Provide the [X, Y] coordinate of the cell's center where the given text is located.  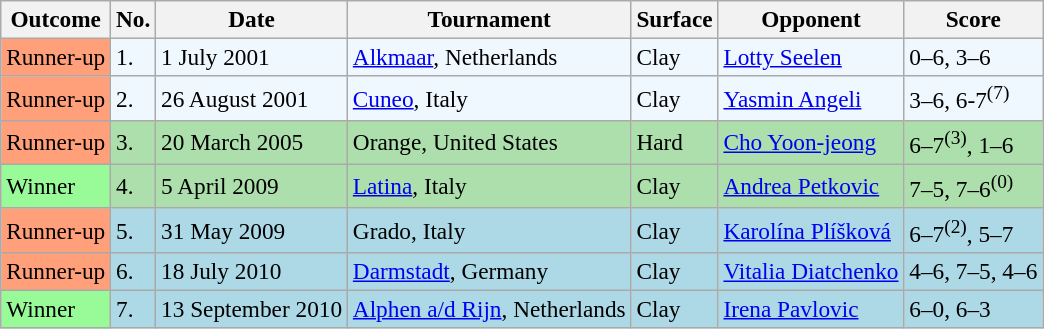
1. [134, 57]
31 May 2009 [252, 230]
No. [134, 19]
7. [134, 309]
Yasmin Angeli [811, 98]
Outcome [56, 19]
Tournament [489, 19]
Irena Pavlovic [811, 309]
2. [134, 98]
1 July 2001 [252, 57]
6–0, 6–3 [974, 309]
6–7(2), 5–7 [974, 230]
26 August 2001 [252, 98]
4. [134, 186]
0–6, 3–6 [974, 57]
5 April 2009 [252, 186]
Grado, Italy [489, 230]
Surface [674, 19]
13 September 2010 [252, 309]
Karolína Plíšková [811, 230]
Opponent [811, 19]
7–5, 7–6(0) [974, 186]
Alkmaar, Netherlands [489, 57]
4–6, 7–5, 4–6 [974, 271]
Cho Yoon-jeong [811, 142]
5. [134, 230]
Andrea Petkovic [811, 186]
20 March 2005 [252, 142]
6. [134, 271]
Score [974, 19]
Lotty Seelen [811, 57]
Vitalia Diatchenko [811, 271]
3–6, 6-7(7) [974, 98]
Orange, United States [489, 142]
6–7(3), 1–6 [974, 142]
18 July 2010 [252, 271]
Darmstadt, Germany [489, 271]
Cuneo, Italy [489, 98]
Date [252, 19]
Latina, Italy [489, 186]
3. [134, 142]
Hard [674, 142]
Alphen a/d Rijn, Netherlands [489, 309]
